Detect which cell encompasses the target text, then output its (x, y) center coordinate. 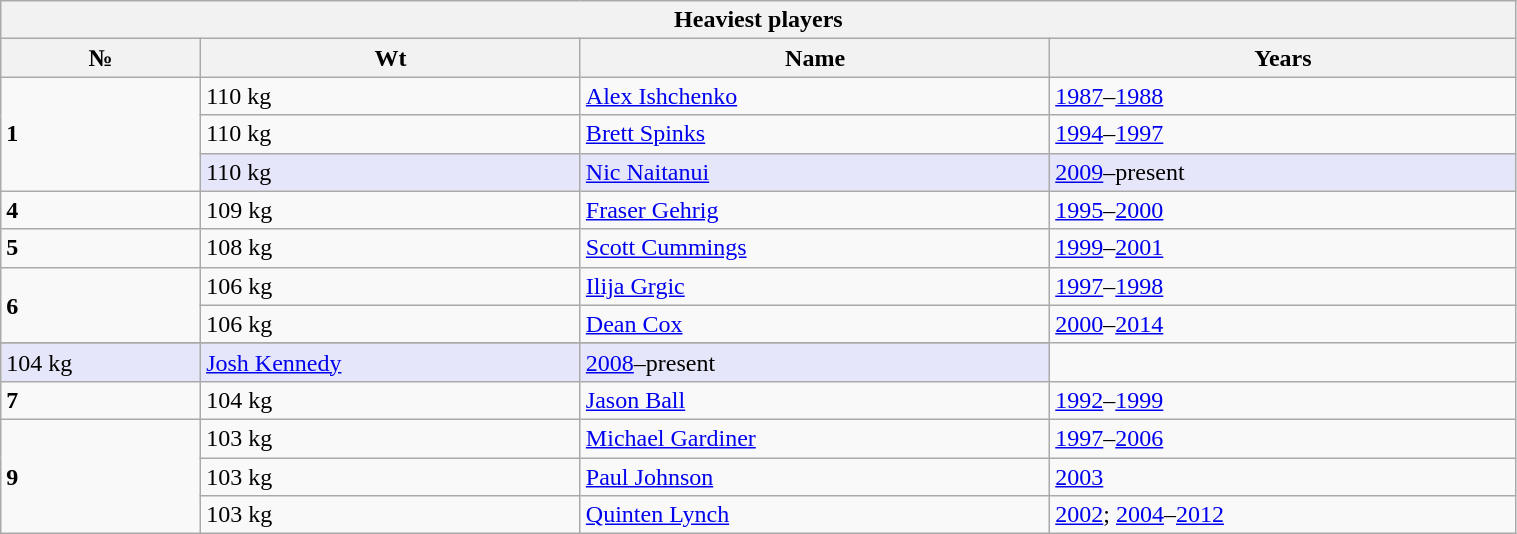
1992–1999 (1283, 400)
6 (101, 305)
Alex Ishchenko (814, 96)
2002; 2004–2012 (1283, 515)
Michael Gardiner (814, 438)
№ (101, 58)
1987–1988 (1283, 96)
Quinten Lynch (814, 515)
Paul Johnson (814, 477)
Nic Naitanui (814, 172)
1994–1997 (1283, 134)
4 (101, 210)
1999–2001 (1283, 248)
7 (101, 400)
2003 (1283, 477)
Wt (391, 58)
Jason Ball (814, 400)
Ilija Grgic (814, 286)
2000–2014 (1283, 324)
1997–2006 (1283, 438)
Name (814, 58)
Fraser Gehrig (814, 210)
9 (101, 476)
Dean Cox (814, 324)
Heaviest players (758, 20)
1995–2000 (1283, 210)
Josh Kennedy (391, 362)
Brett Spinks (814, 134)
2009–present (1283, 172)
108 kg (391, 248)
1 (101, 134)
Years (1283, 58)
2008–present (814, 362)
1997–1998 (1283, 286)
5 (101, 248)
109 kg (391, 210)
Scott Cummings (814, 248)
